Return [x, y] of the center of cell containing provided text 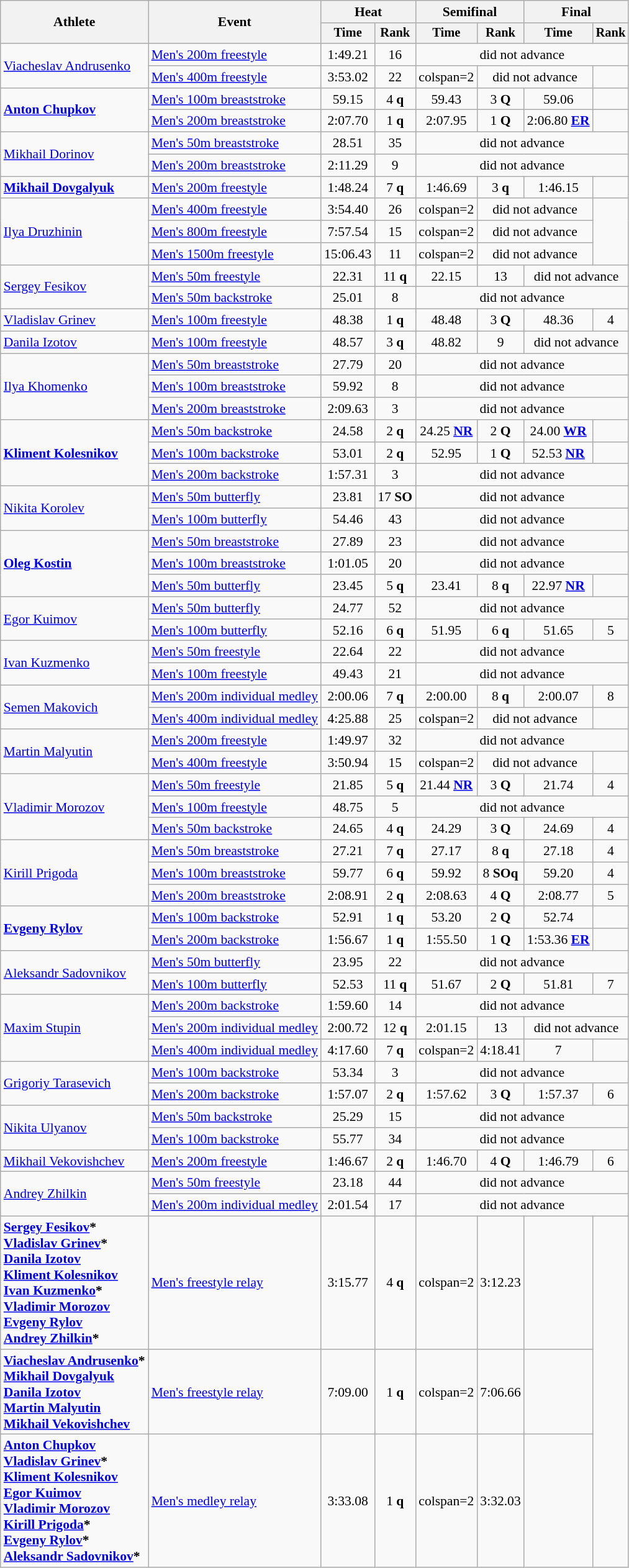
1:46.69 [446, 188]
48.36 [559, 320]
2:01.15 [446, 1028]
48.48 [446, 320]
2:00.07 [559, 697]
3:15.77 [348, 1283]
Oleg Kostin [75, 564]
Heat [368, 12]
21.44 NR [446, 785]
12 q [395, 1028]
Nikita Ulyanov [75, 1128]
51.65 [559, 630]
2:11.29 [348, 166]
52.53 NR [559, 453]
53.01 [348, 453]
24.29 [446, 829]
22.97 NR [559, 586]
2:00.00 [446, 697]
Martin Malyutin [75, 751]
Kirill Prigoda [75, 873]
35 [395, 143]
Vladislav Grinev [75, 320]
17 [395, 1205]
Mikhail Dorinov [75, 154]
2:00.72 [348, 1028]
28.51 [348, 143]
59.43 [446, 99]
4:25.88 [348, 718]
1:46.70 [446, 1161]
16 [395, 55]
1:53.36 ER [559, 940]
3:53.02 [348, 77]
2:09.63 [348, 409]
8 SOq [500, 874]
7:09.00 [348, 1392]
17 SO [395, 497]
1:55.50 [446, 940]
55.77 [348, 1139]
1:01.05 [348, 564]
24.25 NR [446, 431]
3:32.03 [500, 1501]
22.64 [348, 652]
Ivan Kuzmenko [75, 663]
Semen Makovich [75, 708]
54.46 [348, 520]
44 [395, 1183]
1:49.21 [348, 55]
24.00 WR [559, 431]
7:57.54 [348, 232]
Vladimir Morozov [75, 807]
Anton ChupkovVladislav Grinev*Kliment KolesnikovEgor KuimovVladimir MorozovKirill Prigoda*Evgeny Rylov*Aleksandr Sadovnikov* [75, 1501]
3:12.23 [500, 1283]
1:57.31 [348, 475]
7:06.66 [500, 1392]
Sergey Fesikov*Vladislav Grinev*Danila IzotovKliment KolesnikovIvan Kuzmenko*Vladimir MorozovEvgeny RylovAndrey Zhilkin* [75, 1283]
Egor Kuimov [75, 619]
51.95 [446, 630]
52.91 [348, 918]
21.85 [348, 785]
Ilya Druzhinin [75, 232]
25.01 [348, 298]
4:18.41 [500, 1051]
43 [395, 520]
52.95 [446, 453]
52.16 [348, 630]
23.81 [348, 497]
48.75 [348, 807]
2:06.80 ER [559, 121]
Kliment Kolesnikov [75, 453]
11 [395, 254]
21 [395, 674]
48.82 [446, 343]
4:17.60 [348, 1051]
24.69 [559, 829]
15:06.43 [348, 254]
Danila Izotov [75, 343]
3:50.94 [348, 763]
2:08.77 [559, 895]
Andrey Zhilkin [75, 1194]
1:46.79 [559, 1161]
2:00.06 [348, 697]
1:46.15 [559, 188]
21.74 [559, 785]
23.45 [348, 586]
23.41 [446, 586]
Nikita Korolev [75, 508]
1:57.37 [559, 1095]
2:07.95 [446, 121]
23.95 [348, 962]
2:08.63 [446, 895]
1:57.07 [348, 1095]
2:07.70 [348, 121]
49.43 [348, 674]
Mikhail Vekovishchev [75, 1161]
Athlete [75, 22]
Sergey Fesikov [75, 287]
1:56.67 [348, 940]
Ilya Khomenko [75, 386]
48.38 [348, 320]
Final [576, 12]
52 [395, 608]
1:49.97 [348, 741]
24.77 [348, 608]
25 [395, 718]
Semifinal [469, 12]
27.17 [446, 851]
52.53 [348, 984]
Viacheslav Andrusenko*Mikhail DovgalyukDanila IzotovMartin MalyutinMikhail Vekovishchev [75, 1392]
Event [235, 22]
53.20 [446, 918]
24.58 [348, 431]
34 [395, 1139]
3:54.40 [348, 210]
27.79 [348, 365]
Maxim Stupin [75, 1028]
Anton Chupkov [75, 111]
27.89 [348, 542]
Aleksandr Sadovnikov [75, 972]
Men's 1500m freestyle [235, 254]
22.15 [446, 276]
32 [395, 741]
2:01.54 [348, 1205]
52.74 [559, 918]
23 [395, 542]
Men's 800m freestyle [235, 232]
3:33.08 [348, 1501]
26 [395, 210]
23.18 [348, 1183]
51.81 [559, 984]
24.65 [348, 829]
Viacheslav Andrusenko [75, 66]
27.21 [348, 851]
25.29 [348, 1117]
51.67 [446, 984]
27.18 [559, 851]
Grigoriy Tarasevich [75, 1083]
Men's medley relay [235, 1501]
53.34 [348, 1072]
1:48.24 [348, 188]
2:08.91 [348, 895]
Evgeny Rylov [75, 929]
14 [395, 1006]
Mikhail Dovgalyuk [75, 188]
59.06 [559, 99]
48.57 [348, 343]
59.15 [348, 99]
1:57.62 [446, 1095]
22.31 [348, 276]
1:59.60 [348, 1006]
1:46.67 [348, 1161]
59.77 [348, 874]
59.20 [559, 874]
